Extract the (x, y) coordinate from the center of the cell holding the provided text.  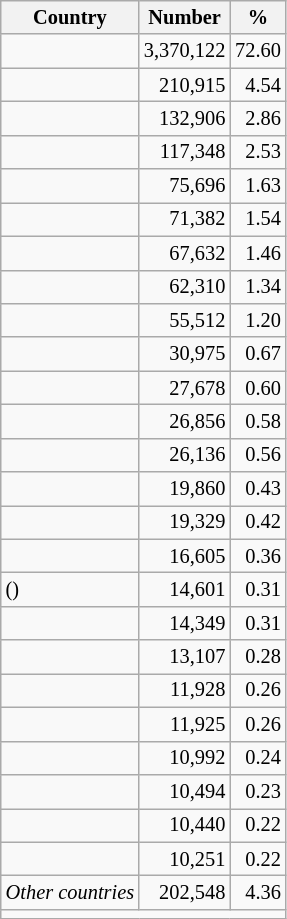
14,601 (184, 589)
72.60 (258, 51)
19,860 (184, 489)
0.28 (258, 657)
0.43 (258, 489)
11,928 (184, 690)
14,349 (184, 623)
Country (70, 17)
2.86 (258, 118)
10,494 (184, 791)
0.36 (258, 556)
67,632 (184, 253)
30,975 (184, 354)
132,906 (184, 118)
0.23 (258, 791)
1.20 (258, 320)
4.36 (258, 892)
% (258, 17)
10,992 (184, 758)
1.54 (258, 219)
1.63 (258, 186)
71,382 (184, 219)
Other countries (70, 892)
55,512 (184, 320)
0.67 (258, 354)
11,925 (184, 724)
202,548 (184, 892)
0.42 (258, 522)
13,107 (184, 657)
16,605 (184, 556)
1.34 (258, 287)
10,440 (184, 825)
0.60 (258, 388)
1.46 (258, 253)
210,915 (184, 85)
27,678 (184, 388)
26,856 (184, 421)
19,329 (184, 522)
Number (184, 17)
26,136 (184, 455)
0.24 (258, 758)
4.54 (258, 85)
117,348 (184, 152)
0.56 (258, 455)
62,310 (184, 287)
75,696 (184, 186)
10,251 (184, 859)
0.58 (258, 421)
3,370,122 (184, 51)
() (70, 589)
2.53 (258, 152)
